Extract the [X, Y] coordinate from the center of the cell holding the provided text.  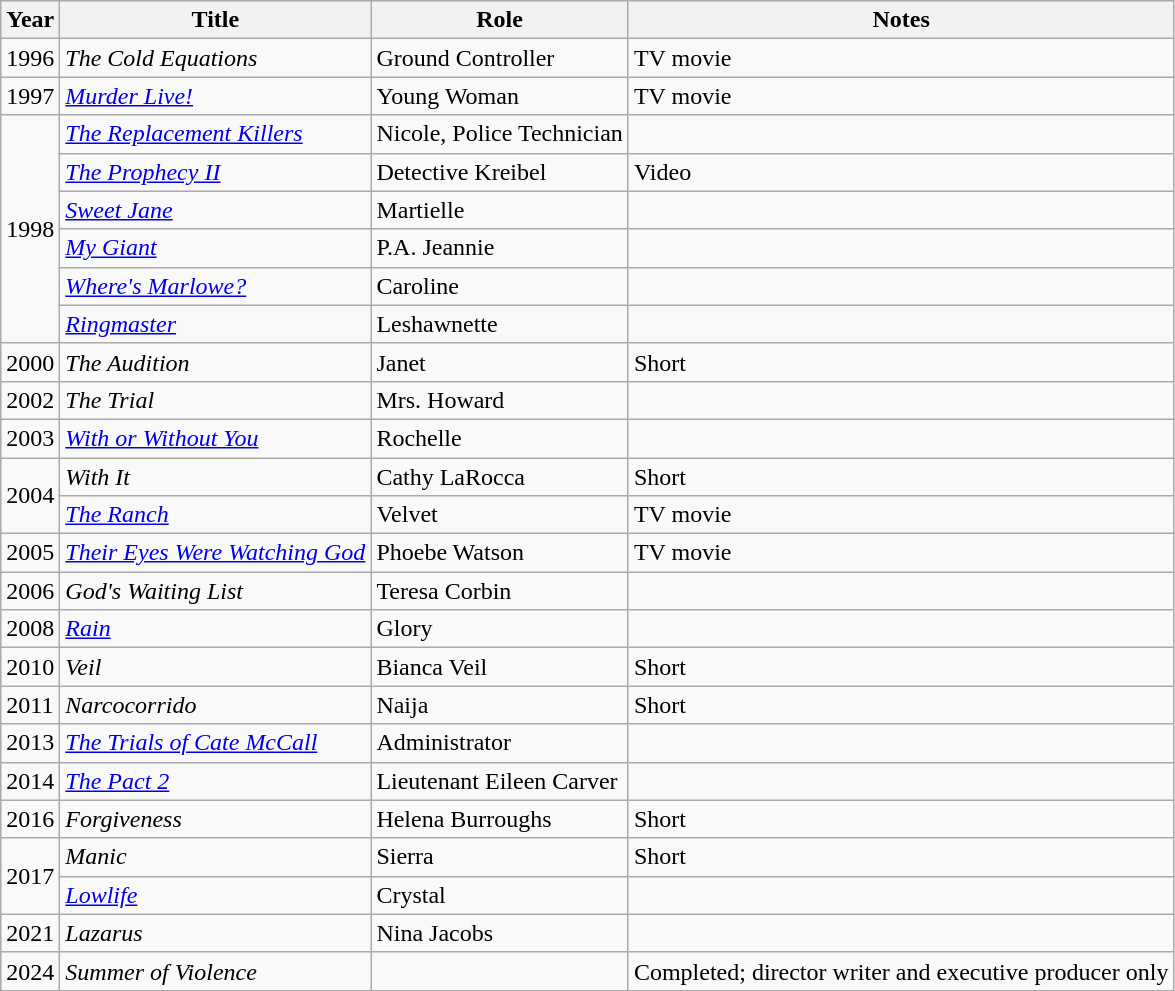
Their Eyes Were Watching God [216, 553]
Forgiveness [216, 819]
Sweet Jane [216, 210]
Video [901, 172]
The Pact 2 [216, 781]
2013 [30, 743]
Lieutenant Eileen Carver [500, 781]
1997 [30, 96]
Administrator [500, 743]
Cathy LaRocca [500, 477]
Phoebe Watson [500, 553]
2006 [30, 591]
2005 [30, 553]
Lowlife [216, 895]
2011 [30, 705]
Ringmaster [216, 324]
1996 [30, 58]
Teresa Corbin [500, 591]
Role [500, 20]
Narcocorrido [216, 705]
Detective Kreibel [500, 172]
Nicole, Police Technician [500, 134]
Manic [216, 857]
Lazarus [216, 933]
Year [30, 20]
Notes [901, 20]
Naija [500, 705]
God's Waiting List [216, 591]
Title [216, 20]
Summer of Violence [216, 971]
Nina Jacobs [500, 933]
With It [216, 477]
My Giant [216, 248]
The Ranch [216, 515]
Janet [500, 362]
Bianca Veil [500, 667]
With or Without You [216, 438]
Leshawnette [500, 324]
Helena Burroughs [500, 819]
2016 [30, 819]
The Trials of Cate McCall [216, 743]
The Prophecy II [216, 172]
Young Woman [500, 96]
2004 [30, 496]
Velvet [500, 515]
Completed; director writer and executive producer only [901, 971]
The Cold Equations [216, 58]
2024 [30, 971]
1998 [30, 229]
Veil [216, 667]
2017 [30, 876]
2000 [30, 362]
2003 [30, 438]
The Audition [216, 362]
Crystal [500, 895]
The Replacement Killers [216, 134]
2002 [30, 400]
Where's Marlowe? [216, 286]
Rain [216, 629]
2010 [30, 667]
The Trial [216, 400]
Rochelle [500, 438]
Glory [500, 629]
Murder Live! [216, 96]
Mrs. Howard [500, 400]
P.A. Jeannie [500, 248]
Martielle [500, 210]
Caroline [500, 286]
2008 [30, 629]
Sierra [500, 857]
2021 [30, 933]
Ground Controller [500, 58]
2014 [30, 781]
